Search for the cell housing the specified text and yield its [x, y] center coordinate. 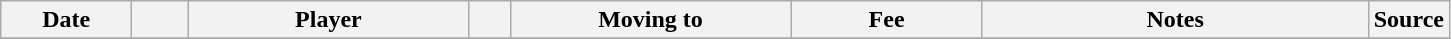
Fee [886, 20]
Date [66, 20]
Moving to [650, 20]
Notes [1175, 20]
Source [1408, 20]
Player [328, 20]
